Scan for the cell matching the given text and deliver its [x, y] coordinate at center. 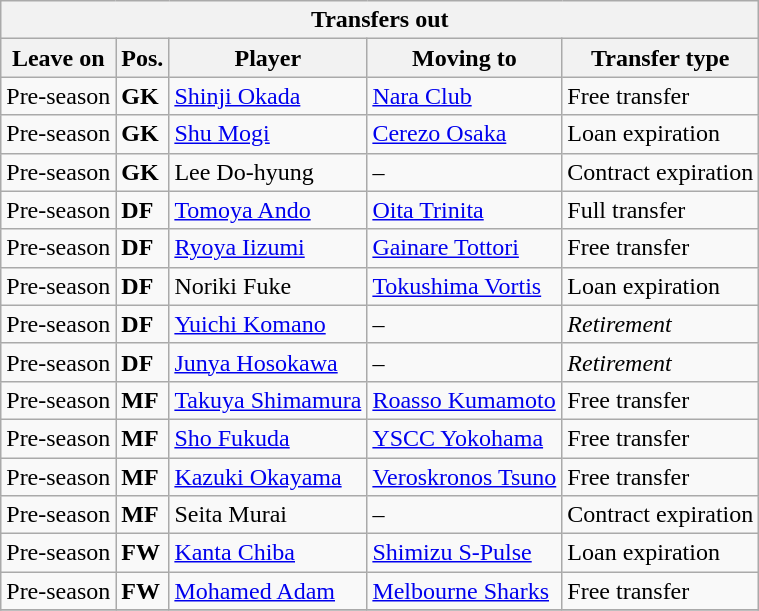
Full transfer [660, 210]
Nara Club [464, 96]
Pos. [142, 58]
Shinji Okada [268, 96]
Melbourne Sharks [464, 591]
Transfer type [660, 58]
Moving to [464, 58]
YSCC Yokohama [464, 438]
Player [268, 58]
Cerezo Osaka [464, 134]
Veroskronos Tsuno [464, 477]
Gainare Tottori [464, 248]
Sho Fukuda [268, 438]
Shu Mogi [268, 134]
Kanta Chiba [268, 553]
Junya Hosokawa [268, 362]
Leave on [58, 58]
Ryoya Iizumi [268, 248]
Lee Do-hyung [268, 172]
Roasso Kumamoto [464, 400]
Yuichi Komano [268, 324]
Noriki Fuke [268, 286]
Mohamed Adam [268, 591]
Shimizu S-Pulse [464, 553]
Oita Trinita [464, 210]
Seita Murai [268, 515]
Kazuki Okayama [268, 477]
Takuya Shimamura [268, 400]
Tokushima Vortis [464, 286]
Transfers out [380, 20]
Tomoya Ando [268, 210]
